Locate the cell with the specified text and output its [X, Y] center coordinate. 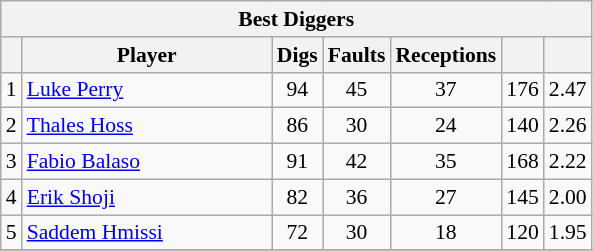
Fabio Balaso [147, 162]
Best Diggers [296, 19]
1.95 [568, 233]
82 [298, 197]
2.00 [568, 197]
45 [357, 90]
72 [298, 233]
94 [298, 90]
24 [446, 126]
Thales Hoss [147, 126]
2 [12, 126]
42 [357, 162]
37 [446, 90]
Faults [357, 55]
35 [446, 162]
3 [12, 162]
Receptions [446, 55]
91 [298, 162]
2.26 [568, 126]
86 [298, 126]
Erik Shoji [147, 197]
5 [12, 233]
2.22 [568, 162]
Digs [298, 55]
36 [357, 197]
Saddem Hmissi [147, 233]
2.47 [568, 90]
120 [522, 233]
27 [446, 197]
4 [12, 197]
Player [147, 55]
168 [522, 162]
176 [522, 90]
Luke Perry [147, 90]
1 [12, 90]
18 [446, 233]
145 [522, 197]
140 [522, 126]
